Capture the cell that displays the provided text and extract its (X, Y) central coordinate. 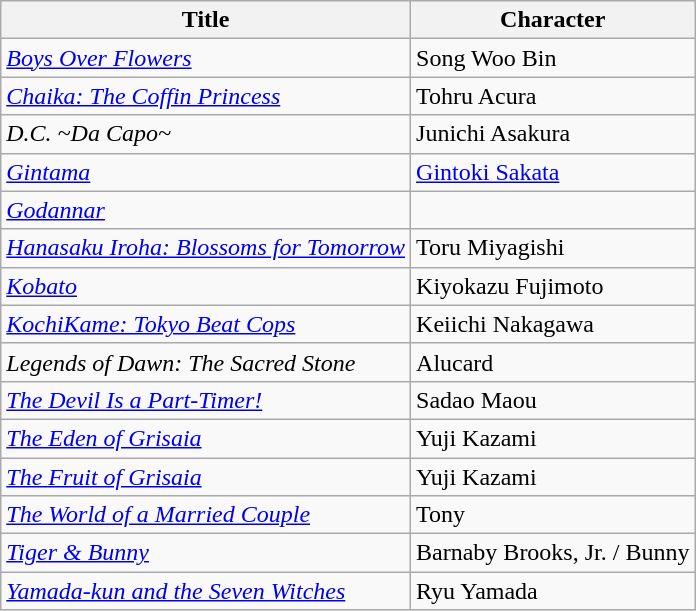
Sadao Maou (553, 400)
Kiyokazu Fujimoto (553, 286)
The Fruit of Grisaia (206, 477)
Godannar (206, 210)
KochiKame: Tokyo Beat Cops (206, 324)
Alucard (553, 362)
Legends of Dawn: The Sacred Stone (206, 362)
Junichi Asakura (553, 134)
D.C. ~Da Capo~ (206, 134)
Toru Miyagishi (553, 248)
Title (206, 20)
Hanasaku Iroha: Blossoms for Tomorrow (206, 248)
Song Woo Bin (553, 58)
Tony (553, 515)
Yamada-kun and the Seven Witches (206, 591)
Tiger & Bunny (206, 553)
Gintoki Sakata (553, 172)
Tohru Acura (553, 96)
Character (553, 20)
Gintama (206, 172)
Keiichi Nakagawa (553, 324)
The World of a Married Couple (206, 515)
The Eden of Grisaia (206, 438)
Chaika: The Coffin Princess (206, 96)
Kobato (206, 286)
Barnaby Brooks, Jr. / Bunny (553, 553)
The Devil Is a Part-Timer! (206, 400)
Boys Over Flowers (206, 58)
Ryu Yamada (553, 591)
